For the text-containing cell, return its midpoint in [X, Y] coordinate format. 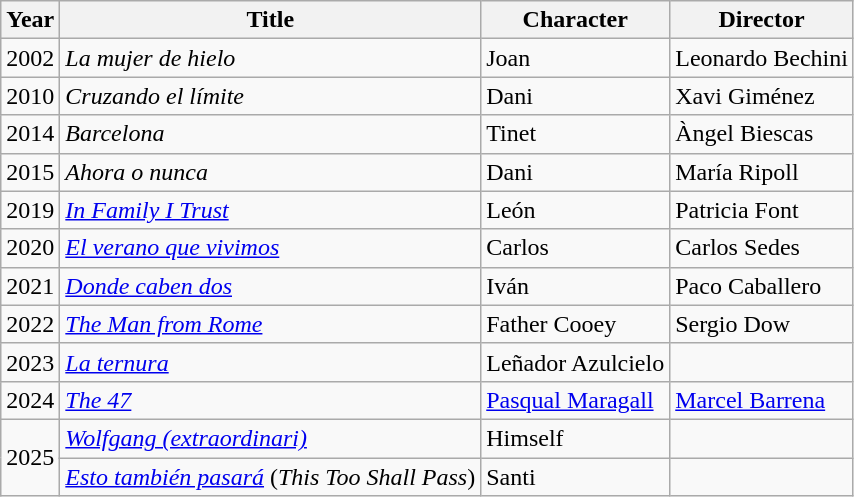
Father Cooey [576, 324]
In Family I Trust [270, 210]
Marcel Barrena [762, 400]
El verano que vivimos [270, 248]
Barcelona [270, 134]
Carlos Sedes [762, 248]
Paco Caballero [762, 286]
León [576, 210]
Year [30, 20]
Leñador Azulcielo [576, 362]
La ternura [270, 362]
2014 [30, 134]
Director [762, 20]
Carlos [576, 248]
Title [270, 20]
Pasqual Maragall [576, 400]
Xavi Giménez [762, 96]
Character [576, 20]
2002 [30, 58]
2020 [30, 248]
2023 [30, 362]
2015 [30, 172]
Leonardo Bechini [762, 58]
Himself [576, 438]
2025 [30, 457]
2024 [30, 400]
Joan [576, 58]
Donde caben dos [270, 286]
Esto también pasará (This Too Shall Pass) [270, 477]
2021 [30, 286]
Santi [576, 477]
Tinet [576, 134]
La mujer de hielo [270, 58]
María Ripoll [762, 172]
2019 [30, 210]
Sergio Dow [762, 324]
2022 [30, 324]
The Man from Rome [270, 324]
Iván [576, 286]
The 47 [270, 400]
Ahora o nunca [270, 172]
2010 [30, 96]
Àngel Biescas [762, 134]
Cruzando el límite [270, 96]
Wolfgang (extraordinari) [270, 438]
Patricia Font [762, 210]
